Pinpoint the cell where the given text exists, returning its [X, Y] midpoint coordinate. 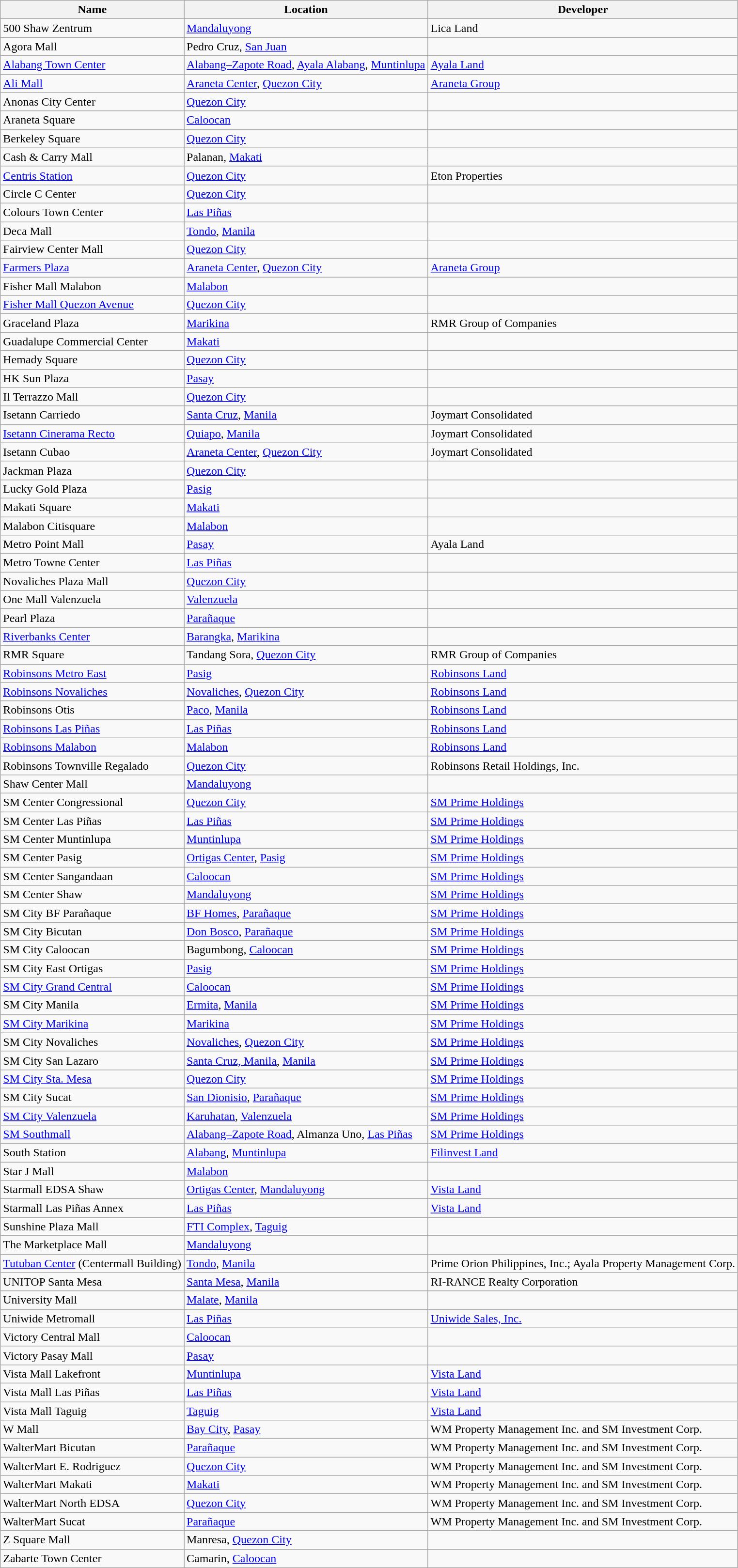
Bagumbong, Caloocan [306, 950]
Hemady Square [92, 360]
Robinsons Las Piñas [92, 729]
Camarin, Caloocan [306, 1558]
Anonas City Center [92, 102]
WalterMart North EDSA [92, 1503]
Circle C Center [92, 194]
SM City East Ortigas [92, 968]
SM Southmall [92, 1134]
SM City Sta. Mesa [92, 1079]
Alabang Town Center [92, 65]
UNITOP Santa Mesa [92, 1282]
Uniwide Sales, Inc. [582, 1319]
Karuhatan, Valenzuela [306, 1116]
Robinsons Townville Regalado [92, 765]
Metro Point Mall [92, 544]
Il Terrazzo Mall [92, 397]
Riverbanks Center [92, 637]
University Mall [92, 1300]
Ortigas Center, Mandaluyong [306, 1190]
Eton Properties [582, 175]
Paco, Manila [306, 710]
Colours Town Center [92, 212]
Robinsons Malabon [92, 747]
Robinsons Retail Holdings, Inc. [582, 765]
Isetann Cinerama Recto [92, 434]
RI-RANCE Realty Corporation [582, 1282]
Alabang–Zapote Road, Almanza Uno, Las Piñas [306, 1134]
SM City San Lazaro [92, 1060]
SM Center Las Piñas [92, 821]
Ali Mall [92, 83]
SM Center Congressional [92, 802]
Robinsons Otis [92, 710]
Star J Mall [92, 1171]
Alabang, Muntinlupa [306, 1153]
Ermita, Manila [306, 1005]
Novaliches Plaza Mall [92, 581]
Robinsons Metro East [92, 673]
Developer [582, 10]
Jackman Plaza [92, 470]
Makati Square [92, 507]
Location [306, 10]
SM City Caloocan [92, 950]
Palanan, Makati [306, 157]
SM City Grand Central [92, 987]
SM City Sucat [92, 1097]
SM City Valenzuela [92, 1116]
Malabon Citisquare [92, 526]
Berkeley Square [92, 139]
Agora Mall [92, 47]
Name [92, 10]
WalterMart Sucat [92, 1521]
Fisher Mall Quezon Avenue [92, 305]
Centris Station [92, 175]
Isetann Carriedo [92, 415]
Santa Cruz, Manila, Manila [306, 1060]
Z Square Mall [92, 1540]
Graceland Plaza [92, 323]
SM City Manila [92, 1005]
Farmers Plaza [92, 268]
Fisher Mall Malabon [92, 286]
WalterMart Bicutan [92, 1448]
Manresa, Quezon City [306, 1540]
Uniwide Metromall [92, 1319]
Vista Mall Lakefront [92, 1374]
Lica Land [582, 28]
Taguig [306, 1411]
Ortigas Center, Pasig [306, 858]
FTI Complex, Taguig [306, 1226]
South Station [92, 1153]
Valenzuela [306, 600]
RMR Square [92, 655]
Robinsons Novaliches [92, 692]
Victory Central Mall [92, 1337]
Don Bosco, Parañaque [306, 931]
Vista Mall Taguig [92, 1411]
Bay City, Pasay [306, 1429]
Vista Mall Las Piñas [92, 1392]
Malate, Manila [306, 1300]
One Mall Valenzuela [92, 600]
Filinvest Land [582, 1153]
Shaw Center Mall [92, 784]
Prime Orion Philippines, Inc.; Ayala Property Management Corp. [582, 1263]
HK Sun Plaza [92, 378]
SM City BF Parañaque [92, 913]
Pedro Cruz, San Juan [306, 47]
Tandang Sora, Quezon City [306, 655]
500 Shaw Zentrum [92, 28]
Zabarte Town Center [92, 1558]
Alabang–Zapote Road, Ayala Alabang, Muntinlupa [306, 65]
SM Center Pasig [92, 858]
San Dionisio, Parañaque [306, 1097]
Isetann Cubao [92, 452]
SM Center Sangandaan [92, 876]
SM City Novaliches [92, 1042]
Lucky Gold Plaza [92, 489]
Starmall EDSA Shaw [92, 1190]
Victory Pasay Mall [92, 1355]
SM City Marikina [92, 1024]
BF Homes, Parañaque [306, 913]
Cash & Carry Mall [92, 157]
SM City Bicutan [92, 931]
WalterMart E. Rodriguez [92, 1466]
Santa Cruz, Manila [306, 415]
Quiapo, Manila [306, 434]
Pearl Plaza [92, 618]
The Marketplace Mall [92, 1245]
Metro Towne Center [92, 563]
Guadalupe Commercial Center [92, 342]
Sunshine Plaza Mall [92, 1226]
Barangka, Marikina [306, 637]
SM Center Muntinlupa [92, 839]
SM Center Shaw [92, 895]
WalterMart Makati [92, 1485]
Starmall Las Piñas Annex [92, 1208]
Araneta Square [92, 120]
Tutuban Center (Centermall Building) [92, 1263]
W Mall [92, 1429]
Santa Mesa, Manila [306, 1282]
Deca Mall [92, 231]
Fairview Center Mall [92, 249]
